Search for the cell housing the specified text and yield its (x, y) center coordinate. 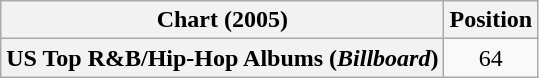
Chart (2005) (222, 20)
64 (491, 58)
US Top R&B/Hip-Hop Albums (Billboard) (222, 58)
Position (491, 20)
